Determine the (X, Y) coordinate at the center of the cell enclosing the given text.  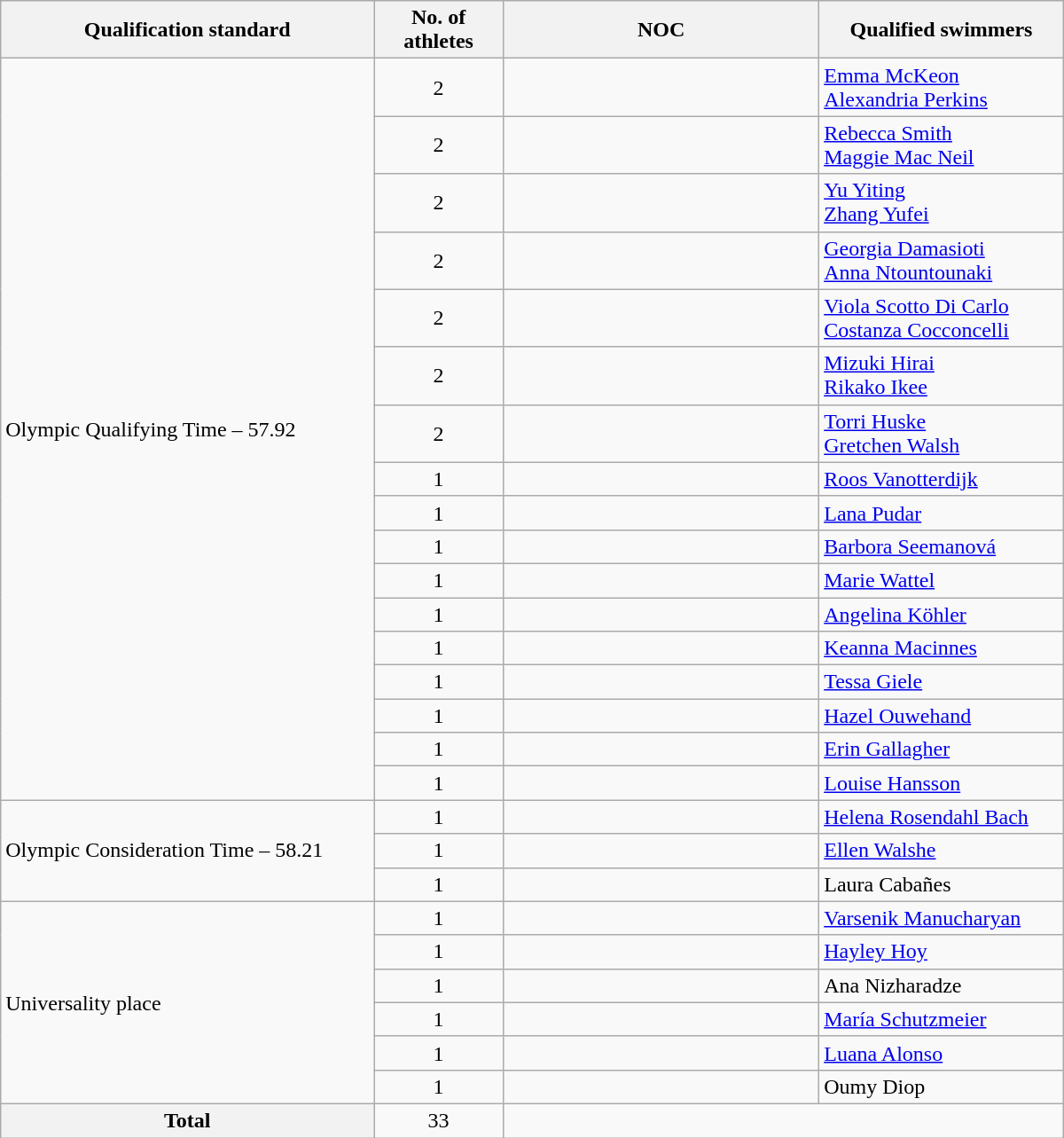
Qualified swimmers (942, 30)
Olympic Qualifying Time – 57.92 (188, 429)
Qualification standard (188, 30)
Emma McKeonAlexandria Perkins (942, 87)
Rebecca SmithMaggie Mac Neil (942, 145)
Torri HuskeGretchen Walsh (942, 433)
Marie Wattel (942, 580)
Barbora Seemanová (942, 546)
Total (188, 1120)
Roos Vanotterdijk (942, 479)
Ana Nizharadze (942, 985)
Helena Rosendahl Bach (942, 817)
NOC (661, 30)
Olympic Consideration Time – 58.21 (188, 851)
Viola Scotto Di CarloCostanza Cocconcelli (942, 318)
No. of athletes (439, 30)
Hazel Ouwehand (942, 716)
Laura Cabañes (942, 884)
Tessa Giele (942, 682)
Mizuki HiraiRikako Ikee (942, 376)
Georgia DamasiotiAnna Ntountounaki (942, 261)
Louise Hansson (942, 783)
Erin Gallagher (942, 750)
Keanna Macinnes (942, 648)
Ellen Walshe (942, 851)
Universality place (188, 1002)
Varsenik Manucharyan (942, 918)
Lana Pudar (942, 513)
Angelina Köhler (942, 615)
Yu YitingZhang Yufei (942, 202)
Hayley Hoy (942, 952)
María Schutzmeier (942, 1019)
Oumy Diop (942, 1087)
Luana Alonso (942, 1053)
33 (439, 1120)
